Detect which cell encompasses the target text, then output its [X, Y] center coordinate. 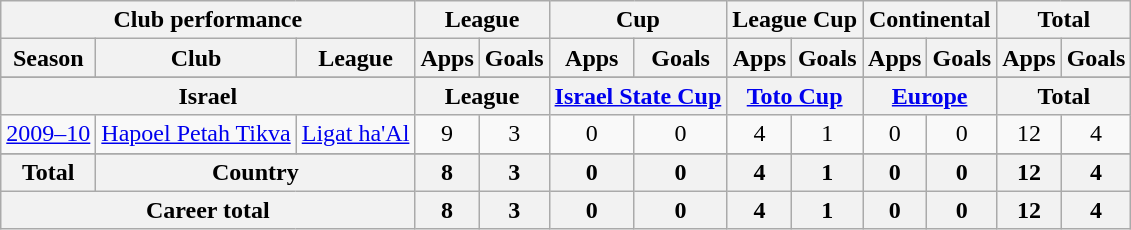
Career total [208, 210]
Continental [930, 20]
Toto Cup [795, 96]
Israel [208, 96]
Country [256, 172]
2009–10 [48, 134]
Ligat ha'Al [356, 134]
Club performance [208, 20]
Cup [638, 20]
Europe [930, 96]
9 [447, 134]
Hapoel Petah Tikva [196, 134]
Club [196, 58]
Season [48, 58]
League Cup [795, 20]
Israel State Cup [638, 96]
